Capture the cell that displays the provided text and extract its (x, y) central coordinate. 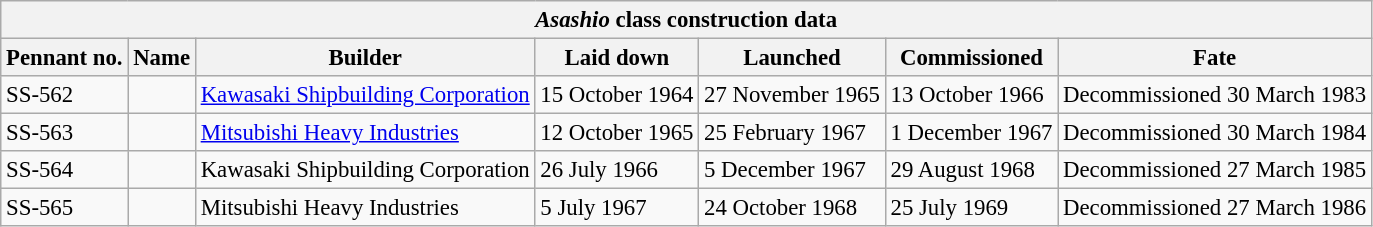
Builder (365, 58)
Asashio class construction data (686, 20)
Decommissioned 27 March 1985 (1215, 170)
Pennant no. (64, 58)
15 October 1964 (617, 95)
24 October 1968 (792, 208)
26 July 1966 (617, 170)
Commissioned (972, 58)
Decommissioned 27 March 1986 (1215, 208)
25 July 1969 (972, 208)
25 February 1967 (792, 133)
SS-565 (64, 208)
Launched (792, 58)
Decommissioned 30 March 1983 (1215, 95)
5 July 1967 (617, 208)
1 December 1967 (972, 133)
27 November 1965 (792, 95)
5 December 1967 (792, 170)
Decommissioned 30 March 1984 (1215, 133)
Name (162, 58)
13 October 1966 (972, 95)
12 October 1965 (617, 133)
SS-562 (64, 95)
Fate (1215, 58)
29 August 1968 (972, 170)
SS-564 (64, 170)
SS-563 (64, 133)
Laid down (617, 58)
